Extract the (x, y) coordinate from the center of the cell holding the provided text.  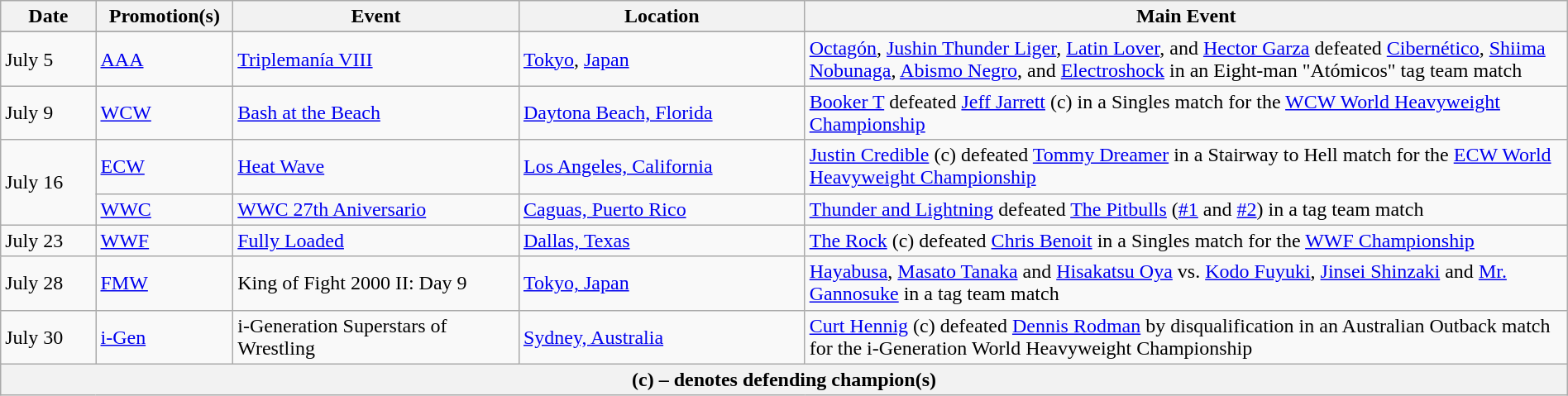
Event (376, 17)
The Rock (c) defeated Chris Benoit in a Singles match for the WWF Championship (1186, 241)
AAA (165, 60)
Hayabusa, Masato Tanaka and Hisakatsu Oya vs. Kodo Fuyuki, Jinsei Shinzaki and Mr. Gannosuke in a tag team match (1186, 283)
Bash at the Beach (376, 112)
Promotion(s) (165, 17)
WWF (165, 241)
July 23 (48, 241)
Heat Wave (376, 167)
Fully Loaded (376, 241)
WWC 27th Aniversario (376, 209)
July 30 (48, 337)
i-Generation Superstars of Wrestling (376, 337)
Date (48, 17)
Thunder and Lightning defeated The Pitbulls (#1 and #2) in a tag team match (1186, 209)
Caguas, Puerto Rico (662, 209)
ECW (165, 167)
Daytona Beach, Florida (662, 112)
King of Fight 2000 II: Day 9 (376, 283)
i-Gen (165, 337)
Los Angeles, California (662, 167)
FMW (165, 283)
Main Event (1186, 17)
Dallas, Texas (662, 241)
Curt Hennig (c) defeated Dennis Rodman by disqualification in an Australian Outback match for the i-Generation World Heavyweight Championship (1186, 337)
Justin Credible (c) defeated Tommy Dreamer in a Stairway to Hell match for the ECW World Heavyweight Championship (1186, 167)
July 5 (48, 60)
Triplemanía VIII (376, 60)
(c) – denotes defending champion(s) (784, 379)
WCW (165, 112)
Location (662, 17)
July 16 (48, 182)
WWC (165, 209)
Sydney, Australia (662, 337)
Booker T defeated Jeff Jarrett (c) in a Singles match for the WCW World Heavyweight Championship (1186, 112)
July 28 (48, 283)
July 9 (48, 112)
